Provide the [X, Y] coordinate of the cell's center where the given text is located.  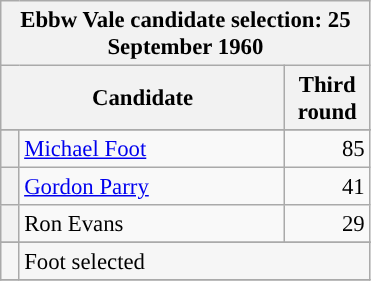
Ron Evans [152, 224]
41 [327, 187]
29 [327, 224]
85 [327, 149]
Candidate [143, 98]
Foot selected [194, 262]
Ebbw Vale candidate selection: 25 September 1960 [186, 34]
Michael Foot [152, 149]
Gordon Parry [152, 187]
Third round [327, 98]
